Locate the cell with the specified text and output its [X, Y] center coordinate. 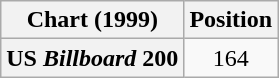
US Billboard 200 [92, 58]
Position [231, 20]
164 [231, 58]
Chart (1999) [92, 20]
